Detect which cell encompasses the target text, then output its [X, Y] center coordinate. 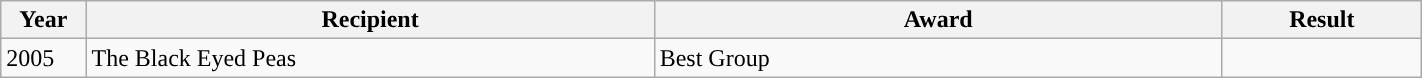
The Black Eyed Peas [370, 58]
2005 [44, 58]
Best Group [938, 58]
Award [938, 20]
Recipient [370, 20]
Result [1322, 20]
Year [44, 20]
